Find where the given text appears and provide that cell's center as (X, Y) coordinate. 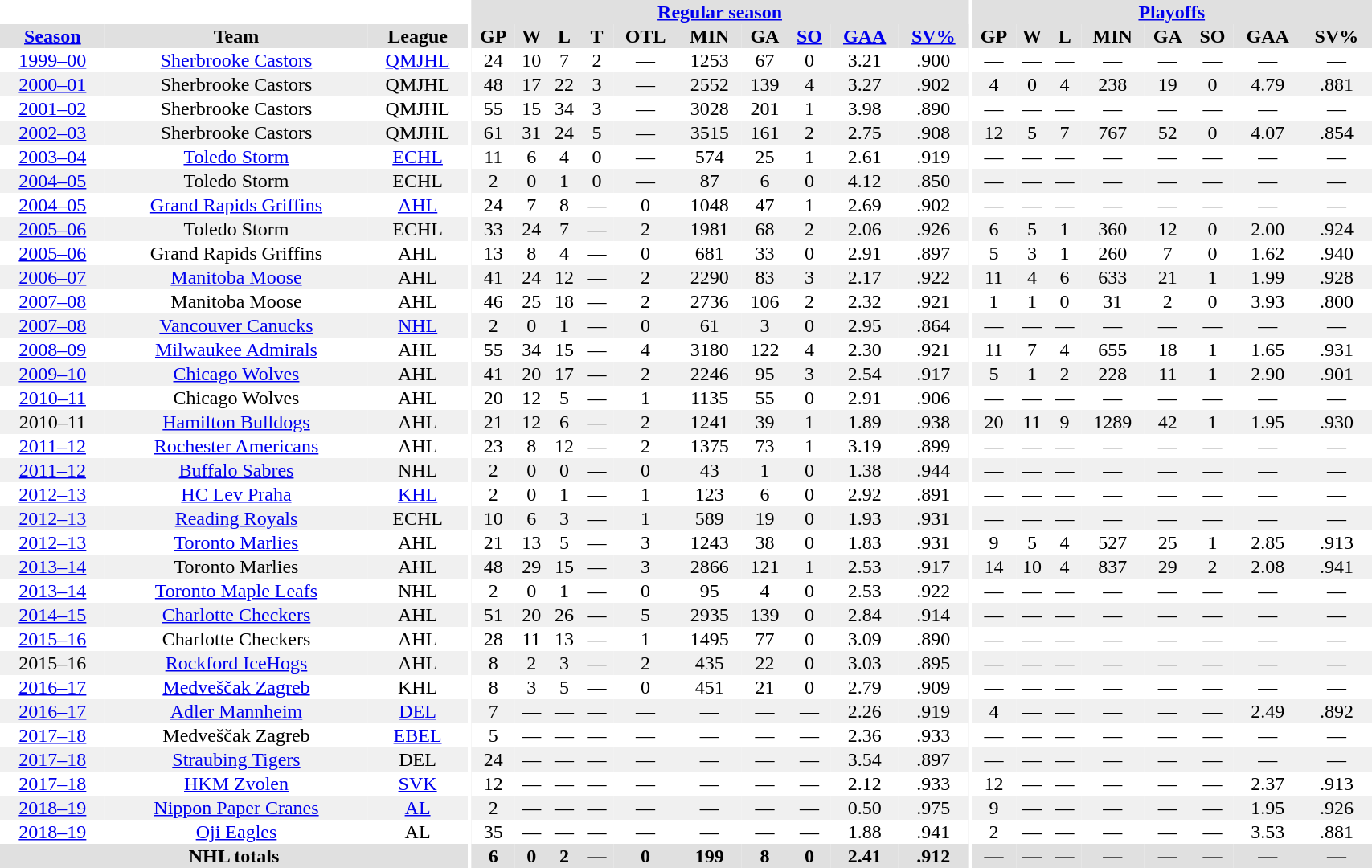
2.90 (1268, 374)
2552 (709, 84)
.944 (934, 470)
2000–01 (53, 84)
3.27 (865, 84)
EBEL (418, 735)
.850 (934, 181)
.912 (934, 856)
3.53 (1268, 832)
Rochester Americans (236, 446)
3.19 (865, 446)
23 (494, 446)
123 (709, 494)
228 (1112, 374)
14 (993, 567)
.864 (934, 325)
OTL (646, 36)
1.93 (865, 518)
.940 (1336, 253)
2.54 (865, 374)
2.84 (865, 615)
2.85 (1268, 542)
Team (236, 36)
Buffalo Sabres (236, 470)
4.12 (865, 181)
2.00 (1268, 229)
3.93 (1268, 301)
.854 (1336, 133)
201 (765, 108)
.895 (934, 663)
2.12 (865, 784)
77 (765, 639)
47 (765, 205)
3515 (709, 133)
T (596, 36)
3.03 (865, 663)
681 (709, 253)
38 (765, 542)
1135 (709, 398)
52 (1169, 133)
4.79 (1268, 84)
73 (765, 446)
1048 (709, 205)
2.41 (865, 856)
League (418, 36)
2014–15 (53, 615)
Reading Royals (236, 518)
2.92 (865, 494)
83 (765, 277)
43 (709, 470)
3.21 (865, 60)
SVK (418, 784)
3180 (709, 350)
435 (709, 663)
87 (709, 181)
3028 (709, 108)
451 (709, 687)
Straubing Tigers (236, 759)
Season (53, 36)
122 (765, 350)
Vancouver Canucks (236, 325)
2.26 (865, 711)
360 (1112, 229)
2.08 (1268, 567)
2.17 (865, 277)
Adler Mannheim (236, 711)
837 (1112, 567)
655 (1112, 350)
Playoffs (1172, 12)
2006–07 (53, 277)
Oji Eagles (236, 832)
1.62 (1268, 253)
2.30 (865, 350)
121 (765, 567)
.899 (934, 446)
46 (494, 301)
1375 (709, 446)
2246 (709, 374)
.938 (934, 422)
2935 (709, 615)
1.83 (865, 542)
.892 (1336, 711)
Regular season (719, 12)
.906 (934, 398)
2.49 (1268, 711)
.900 (934, 60)
2.36 (865, 735)
2001–02 (53, 108)
1.88 (865, 832)
589 (709, 518)
2008–09 (53, 350)
199 (709, 856)
161 (765, 133)
4.07 (1268, 133)
1981 (709, 229)
Hamilton Bulldogs (236, 422)
35 (494, 832)
3.98 (865, 108)
2.06 (865, 229)
767 (1112, 133)
2003–04 (53, 157)
68 (765, 229)
2.37 (1268, 784)
.891 (934, 494)
1.99 (1268, 277)
67 (765, 60)
HC Lev Praha (236, 494)
51 (494, 615)
1289 (1112, 422)
1.38 (865, 470)
1.89 (865, 422)
238 (1112, 84)
Milwaukee Admirals (236, 350)
1999–00 (53, 60)
26 (564, 615)
HKM Zvolen (236, 784)
Nippon Paper Cranes (236, 808)
42 (1169, 422)
527 (1112, 542)
2.69 (865, 205)
Toronto Maple Leafs (236, 591)
.908 (934, 133)
2009–10 (53, 374)
3.54 (865, 759)
.975 (934, 808)
106 (765, 301)
2.79 (865, 687)
.924 (1336, 229)
2.32 (865, 301)
NHL totals (234, 856)
1241 (709, 422)
2.75 (865, 133)
.914 (934, 615)
260 (1112, 253)
574 (709, 157)
.909 (934, 687)
2866 (709, 567)
2.61 (865, 157)
.930 (1336, 422)
2736 (709, 301)
2002–03 (53, 133)
1.65 (1268, 350)
633 (1112, 277)
3.09 (865, 639)
Rockford IceHogs (236, 663)
.800 (1336, 301)
.901 (1336, 374)
.928 (1336, 277)
2.95 (865, 325)
39 (765, 422)
1495 (709, 639)
1243 (709, 542)
2290 (709, 277)
1253 (709, 60)
28 (494, 639)
0.50 (865, 808)
